Locate the cell with the specified text and output its [X, Y] center coordinate. 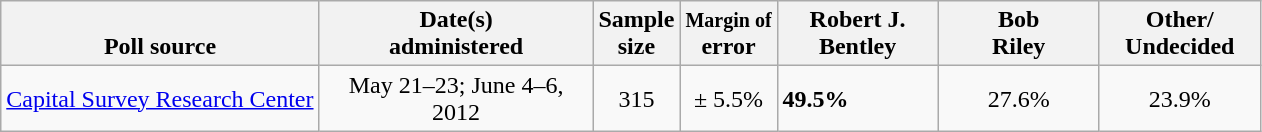
Other/Undecided [1180, 34]
27.6% [1018, 98]
Samplesize [636, 34]
Margin oferror [728, 34]
Date(s)administered [456, 34]
315 [636, 98]
Poll source [160, 34]
Capital Survey Research Center [160, 98]
49.5% [858, 98]
Robert J.Bentley [858, 34]
23.9% [1180, 98]
± 5.5% [728, 98]
May 21–23; June 4–6, 2012 [456, 98]
BobRiley [1018, 34]
